Capture the cell that displays the provided text and extract its [x, y] central coordinate. 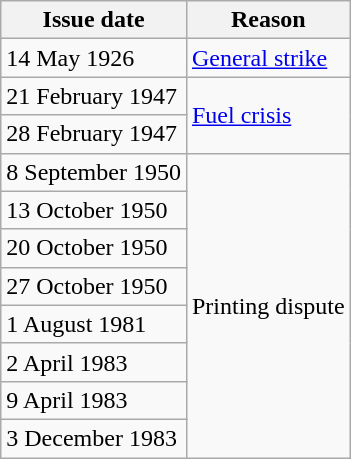
14 May 1926 [94, 58]
2 April 1983 [94, 362]
Printing dispute [268, 305]
Fuel crisis [268, 115]
21 February 1947 [94, 96]
1 August 1981 [94, 324]
9 April 1983 [94, 400]
3 December 1983 [94, 438]
27 October 1950 [94, 286]
General strike [268, 58]
13 October 1950 [94, 210]
Reason [268, 20]
20 October 1950 [94, 248]
Issue date [94, 20]
28 February 1947 [94, 134]
8 September 1950 [94, 172]
